Pinpoint the cell where the given text exists, returning its (x, y) midpoint coordinate. 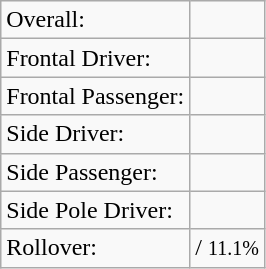
Side Passenger: (96, 172)
Frontal Driver: (96, 58)
Side Pole Driver: (96, 210)
Frontal Passenger: (96, 96)
Rollover: (96, 248)
/ 11.1% (228, 248)
Side Driver: (96, 134)
Overall: (96, 20)
